Search for the cell housing the specified text and yield its (x, y) center coordinate. 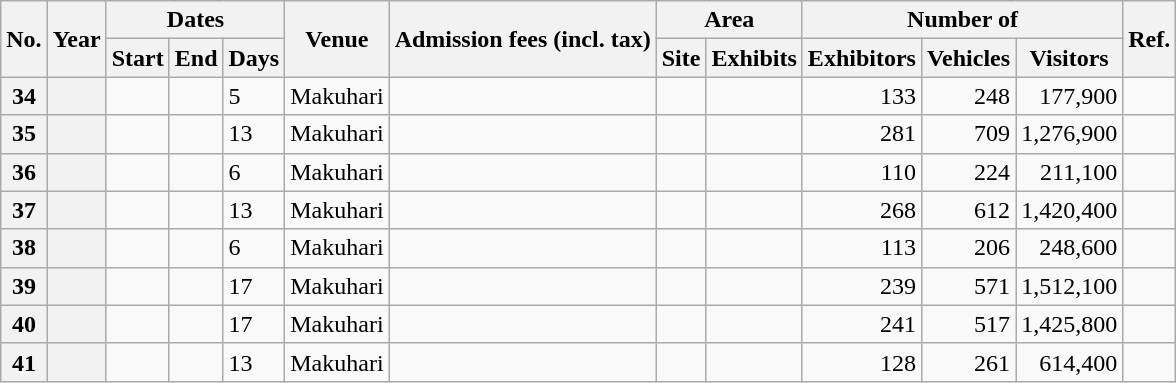
40 (24, 324)
224 (968, 172)
133 (862, 96)
39 (24, 286)
268 (862, 210)
38 (24, 248)
Exhibitors (862, 58)
Exhibits (754, 58)
Venue (337, 39)
End (196, 58)
Number of (962, 20)
No. (24, 39)
113 (862, 248)
Site (681, 58)
239 (862, 286)
281 (862, 134)
Visitors (1070, 58)
Vehicles (968, 58)
Admission fees (incl. tax) (522, 39)
517 (968, 324)
248,600 (1070, 248)
206 (968, 248)
709 (968, 134)
41 (24, 362)
Year (76, 39)
177,900 (1070, 96)
110 (862, 172)
35 (24, 134)
248 (968, 96)
241 (862, 324)
614,400 (1070, 362)
5 (254, 96)
Days (254, 58)
211,100 (1070, 172)
34 (24, 96)
37 (24, 210)
Start (138, 58)
1,420,400 (1070, 210)
571 (968, 286)
Dates (196, 20)
1,425,800 (1070, 324)
1,276,900 (1070, 134)
612 (968, 210)
261 (968, 362)
128 (862, 362)
36 (24, 172)
Area (729, 20)
Ref. (1150, 39)
1,512,100 (1070, 286)
